Identify which cell holds the provided text, then report its [x, y] central coordinate. 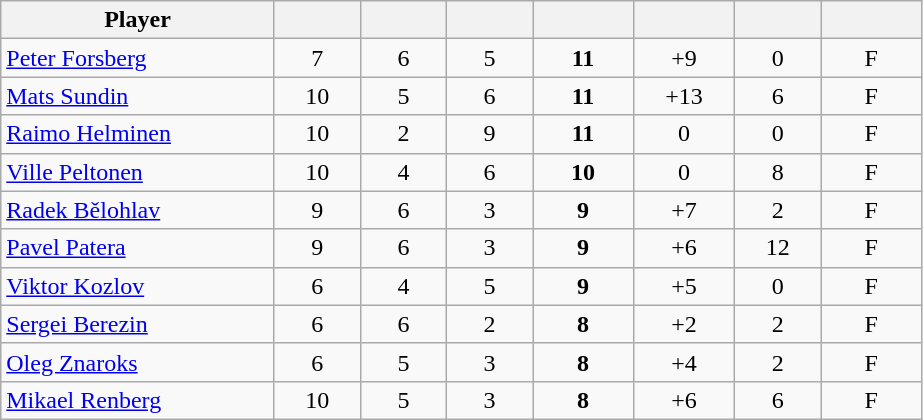
+2 [684, 324]
+13 [684, 96]
Sergei Berezin [138, 324]
Oleg Znaroks [138, 362]
Viktor Kozlov [138, 286]
7 [317, 58]
Pavel Patera [138, 248]
Radek Bělohlav [138, 210]
+4 [684, 362]
Mats Sundin [138, 96]
+9 [684, 58]
Player [138, 20]
Peter Forsberg [138, 58]
+5 [684, 286]
Ville Peltonen [138, 172]
12 [778, 248]
+7 [684, 210]
Raimo Helminen [138, 134]
Mikael Renberg [138, 400]
